Find where the given text appears and provide that cell's center as (X, Y) coordinate. 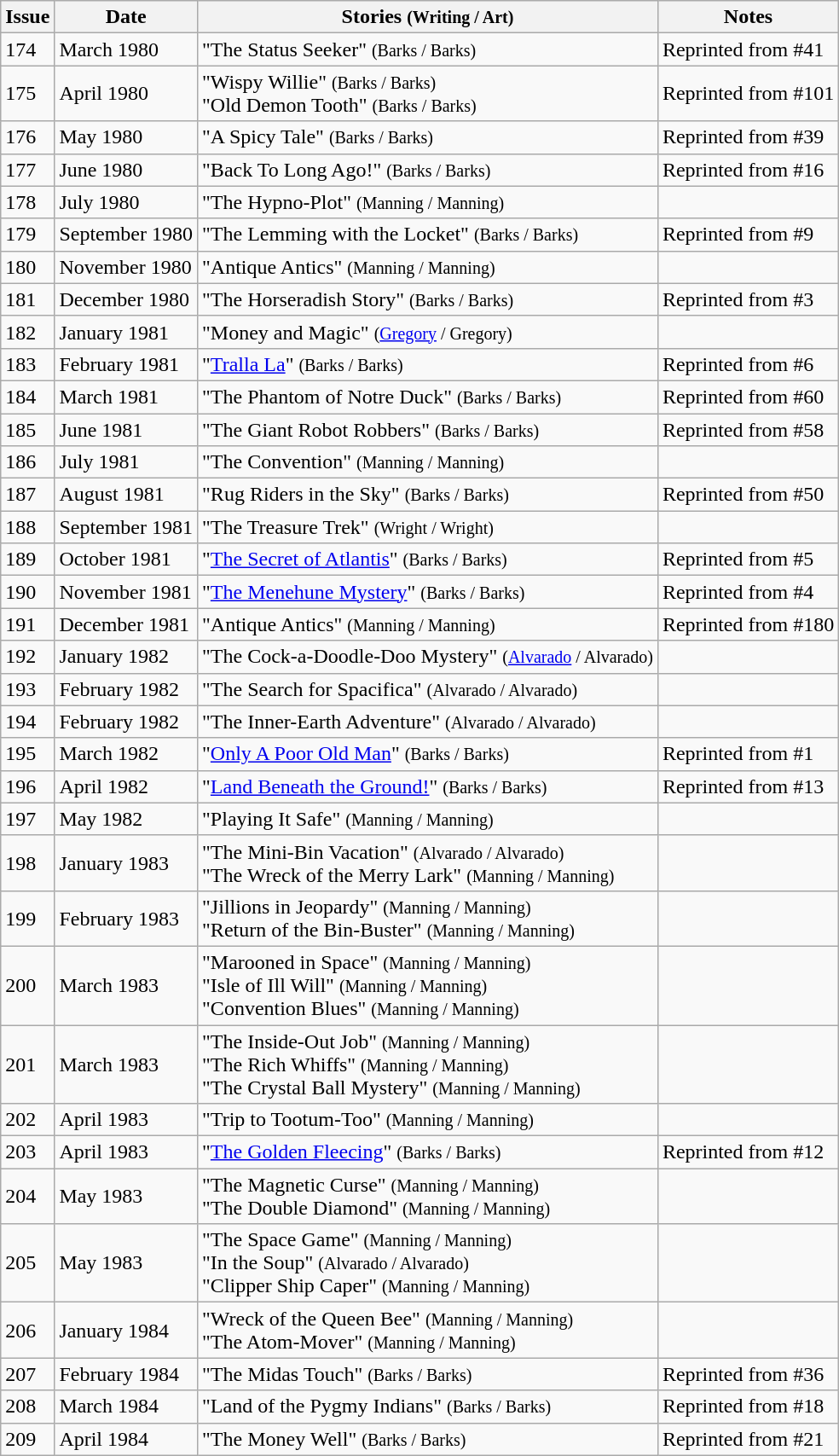
Reprinted from #180 (748, 624)
September 1981 (126, 527)
"Land of the Pygmy Indians" (Barks / Barks) (428, 1407)
"The Hypno-Plot" (Manning / Manning) (428, 202)
182 (27, 332)
203 (27, 1152)
"The Search for Spacifica" (Alvarado / Alvarado) (428, 689)
183 (27, 364)
174 (27, 49)
"The Money Well" (Barks / Barks) (428, 1439)
192 (27, 657)
"The Inside-Out Job" (Manning / Manning) "The Rich Whiffs" (Manning / Manning) "The Crystal Ball Mystery" (Manning / Manning) (428, 1064)
Date (126, 17)
April 1982 (126, 786)
"The Magnetic Curse" (Manning / Manning) "The Double Diamond" (Manning / Manning) (428, 1196)
April 1984 (126, 1439)
September 1980 (126, 235)
206 (27, 1331)
"Land Beneath the Ground!" (Barks / Barks) (428, 786)
207 (27, 1374)
June 1980 (126, 170)
189 (27, 560)
June 1981 (126, 429)
March 1982 (126, 754)
Reprinted from #5 (748, 560)
October 1981 (126, 560)
199 (27, 918)
January 1982 (126, 657)
"The Space Game" (Manning / Manning) "In the Soup" (Alvarado / Alvarado) "Clipper Ship Caper" (Manning / Manning) (428, 1263)
November 1981 (126, 592)
Reprinted from #16 (748, 170)
Reprinted from #18 (748, 1407)
Reprinted from #1 (748, 754)
May 1980 (126, 137)
"The Cock-a-Doodle-Doo Mystery" (Alvarado / Alvarado) (428, 657)
187 (27, 495)
186 (27, 462)
"Tralla La" (Barks / Barks) (428, 364)
Reprinted from #13 (748, 786)
"The Horseradish Story" (Barks / Barks) (428, 299)
"Back To Long Ago!" (Barks / Barks) (428, 170)
"A Spicy Tale" (Barks / Barks) (428, 137)
"The Status Seeker" (Barks / Barks) (428, 49)
Reprinted from #50 (748, 495)
July 1980 (126, 202)
202 (27, 1120)
"The Secret of Atlantis" (Barks / Barks) (428, 560)
185 (27, 429)
August 1981 (126, 495)
February 1984 (126, 1374)
March 1984 (126, 1407)
"Wreck of the Queen Bee" (Manning / Manning) "The Atom-Mover" (Manning / Manning) (428, 1331)
"Rug Riders in the Sky" (Barks / Barks) (428, 495)
176 (27, 137)
"The Inner-Earth Adventure" (Alvarado / Alvarado) (428, 722)
Reprinted from #58 (748, 429)
177 (27, 170)
May 1982 (126, 819)
"The Giant Robot Robbers" (Barks / Barks) (428, 429)
Reprinted from #4 (748, 592)
191 (27, 624)
January 1981 (126, 332)
March 1980 (126, 49)
197 (27, 819)
"Wispy Willie" (Barks / Barks) "Old Demon Tooth" (Barks / Barks) (428, 94)
"Playing It Safe" (Manning / Manning) (428, 819)
Reprinted from #60 (748, 397)
Stories (Writing / Art) (428, 17)
January 1984 (126, 1331)
208 (27, 1407)
Reprinted from #12 (748, 1152)
"The Midas Touch" (Barks / Barks) (428, 1374)
"Marooned in Space" (Manning / Manning) "Isle of Ill Will" (Manning / Manning) "Convention Blues" (Manning / Manning) (428, 985)
"The Phantom of Notre Duck" (Barks / Barks) (428, 397)
January 1983 (126, 863)
"The Lemming with the Locket" (Barks / Barks) (428, 235)
190 (27, 592)
201 (27, 1064)
"Jillions in Jeopardy" (Manning / Manning) "Return of the Bin-Buster" (Manning / Manning) (428, 918)
February 1983 (126, 918)
"The Golden Fleecing" (Barks / Barks) (428, 1152)
Issue (27, 17)
"The Mini-Bin Vacation" (Alvarado / Alvarado) "The Wreck of the Merry Lark" (Manning / Manning) (428, 863)
184 (27, 397)
Reprinted from #39 (748, 137)
March 1981 (126, 397)
178 (27, 202)
"The Convention" (Manning / Manning) (428, 462)
"Money and Magic" (Gregory / Gregory) (428, 332)
205 (27, 1263)
198 (27, 863)
195 (27, 754)
175 (27, 94)
204 (27, 1196)
Reprinted from #36 (748, 1374)
"Trip to Tootum-Too" (Manning / Manning) (428, 1120)
July 1981 (126, 462)
November 1980 (126, 267)
Reprinted from #3 (748, 299)
Reprinted from #101 (748, 94)
Reprinted from #6 (748, 364)
193 (27, 689)
"Only A Poor Old Man" (Barks / Barks) (428, 754)
180 (27, 267)
Reprinted from #41 (748, 49)
Notes (748, 17)
200 (27, 985)
181 (27, 299)
Reprinted from #21 (748, 1439)
April 1980 (126, 94)
December 1981 (126, 624)
"The Menehune Mystery" (Barks / Barks) (428, 592)
188 (27, 527)
Reprinted from #9 (748, 235)
196 (27, 786)
179 (27, 235)
209 (27, 1439)
194 (27, 722)
December 1980 (126, 299)
February 1981 (126, 364)
"The Treasure Trek" (Wright / Wright) (428, 527)
